Provide the [x, y] coordinate of the cell's center where the given text is located.  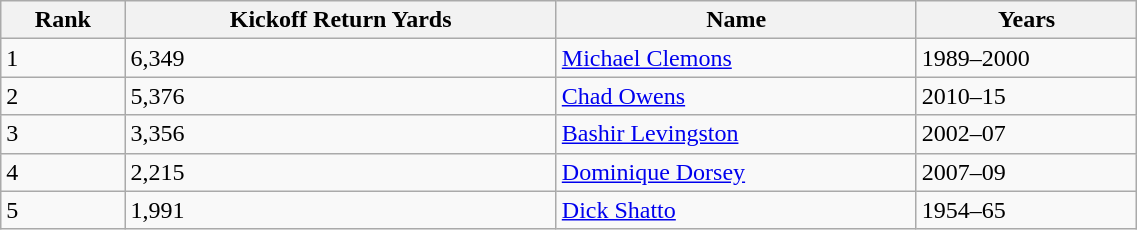
Michael Clemons [736, 58]
1954–65 [1026, 210]
Bashir Levingston [736, 134]
2,215 [340, 172]
1,991 [340, 210]
Chad Owens [736, 96]
Dominique Dorsey [736, 172]
2010–15 [1026, 96]
3 [63, 134]
5,376 [340, 96]
6,349 [340, 58]
2007–09 [1026, 172]
Kickoff Return Yards [340, 20]
Rank [63, 20]
Dick Shatto [736, 210]
1 [63, 58]
4 [63, 172]
2002–07 [1026, 134]
5 [63, 210]
3,356 [340, 134]
1989–2000 [1026, 58]
2 [63, 96]
Name [736, 20]
Years [1026, 20]
